Identify which cell holds the provided text, then report its [X, Y] central coordinate. 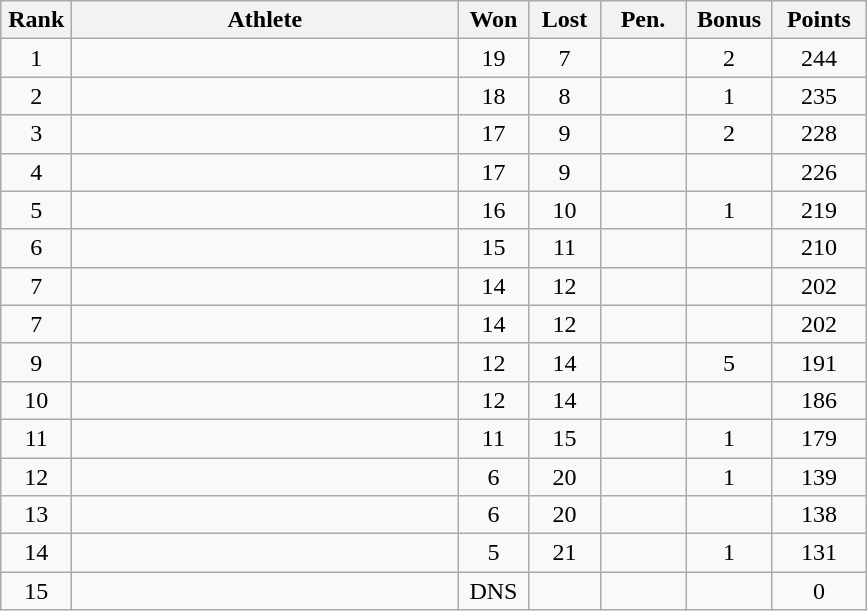
186 [819, 400]
Bonus [729, 20]
131 [819, 553]
3 [36, 134]
18 [494, 96]
13 [36, 515]
0 [819, 591]
DNS [494, 591]
8 [564, 96]
19 [494, 58]
Points [819, 20]
21 [564, 553]
4 [36, 172]
139 [819, 477]
228 [819, 134]
244 [819, 58]
Rank [36, 20]
Athlete [265, 20]
Won [494, 20]
179 [819, 438]
191 [819, 362]
219 [819, 210]
210 [819, 248]
Pen. [643, 20]
226 [819, 172]
138 [819, 515]
235 [819, 96]
16 [494, 210]
Lost [564, 20]
